Return [x, y] of the center of cell containing provided text 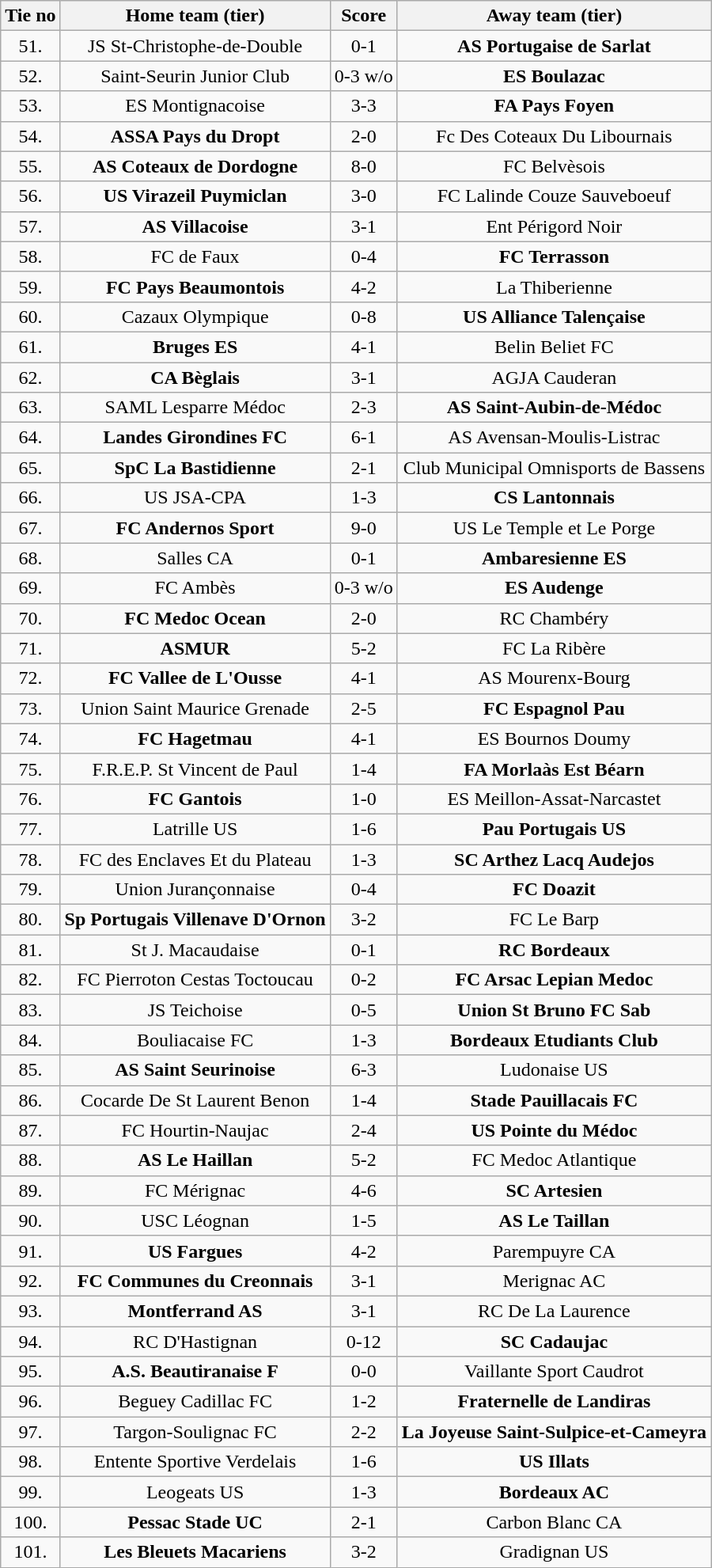
RC Bordeaux [554, 950]
Club Municipal Omnisports de Bassens [554, 468]
AS Saint-Aubin-de-Médoc [554, 408]
FC de Faux [195, 256]
Score [364, 16]
90. [30, 1221]
FA Morlaàs Est Béarn [554, 769]
Les Bleuets Macariens [195, 1552]
9-0 [364, 528]
1-5 [364, 1221]
FC Le Barp [554, 920]
Fraternelle de Landiras [554, 1402]
67. [30, 528]
RC Chambéry [554, 618]
FC Doazit [554, 890]
95. [30, 1372]
Bordeaux AC [554, 1492]
96. [30, 1402]
0-5 [364, 1010]
Montferrand AS [195, 1311]
69. [30, 588]
FC des Enclaves Et du Plateau [195, 859]
ES Bournos Doumy [554, 738]
Ent Périgord Noir [554, 226]
ASSA Pays du Dropt [195, 136]
Cazaux Olympique [195, 317]
Ludonaise US [554, 1070]
Landes Girondines FC [195, 438]
71. [30, 648]
FC Vallee de L'Ousse [195, 678]
Carbon Blanc CA [554, 1522]
FC Arsac Lepian Medoc [554, 980]
Fc Des Coteaux Du Libournais [554, 136]
52. [30, 76]
88. [30, 1160]
0-8 [364, 317]
La Thiberienne [554, 287]
Union St Bruno FC Sab [554, 1010]
58. [30, 256]
AS Le Taillan [554, 1221]
97. [30, 1432]
Entente Sportive Verdelais [195, 1462]
FC Andernos Sport [195, 528]
93. [30, 1311]
FC La Ribère [554, 648]
99. [30, 1492]
SC Arthez Lacq Audejos [554, 859]
RC De La Laurence [554, 1311]
100. [30, 1522]
SAML Lesparre Médoc [195, 408]
AGJA Cauderan [554, 378]
65. [30, 468]
JS Teichoise [195, 1010]
Stade Pauillacais FC [554, 1100]
Merignac AC [554, 1281]
81. [30, 950]
ES Audenge [554, 588]
AS Le Haillan [195, 1160]
53. [30, 106]
Bordeaux Etudiants Club [554, 1040]
SpC La Bastidienne [195, 468]
US JSA-CPA [195, 498]
FC Ambès [195, 588]
USC Léognan [195, 1221]
80. [30, 920]
RC D'Hastignan [195, 1342]
Union Jurançonnaise [195, 890]
55. [30, 166]
ES Montignacoise [195, 106]
ES Boulazac [554, 76]
Bruges ES [195, 347]
AS Mourenx-Bourg [554, 678]
2-5 [364, 708]
Union Saint Maurice Grenade [195, 708]
60. [30, 317]
87. [30, 1130]
0-2 [364, 980]
86. [30, 1100]
74. [30, 738]
US Virazeil Puymiclan [195, 196]
St J. Macaudaise [195, 950]
73. [30, 708]
ASMUR [195, 648]
FC Hagetmau [195, 738]
SC Artesien [554, 1190]
FA Pays Foyen [554, 106]
101. [30, 1552]
92. [30, 1281]
85. [30, 1070]
78. [30, 859]
US Illats [554, 1462]
FC Mérignac [195, 1190]
AS Portugaise de Sarlat [554, 46]
84. [30, 1040]
Pau Portugais US [554, 829]
72. [30, 678]
83. [30, 1010]
Pessac Stade UC [195, 1522]
91. [30, 1251]
56. [30, 196]
Leogeats US [195, 1492]
AS Saint Seurinoise [195, 1070]
77. [30, 829]
Home team (tier) [195, 16]
63. [30, 408]
94. [30, 1342]
2-3 [364, 408]
68. [30, 558]
4-6 [364, 1190]
Gradignan US [554, 1552]
62. [30, 378]
3-3 [364, 106]
61. [30, 347]
57. [30, 226]
3-0 [364, 196]
AS Avensan-Moulis-Listrac [554, 438]
64. [30, 438]
FC Medoc Ocean [195, 618]
66. [30, 498]
Sp Portugais Villenave D'Ornon [195, 920]
Salles CA [195, 558]
2-2 [364, 1432]
Saint-Seurin Junior Club [195, 76]
A.S. Beautiranaise F [195, 1372]
CA Bèglais [195, 378]
FC Pays Beaumontois [195, 287]
6-3 [364, 1070]
82. [30, 980]
54. [30, 136]
US Pointe du Médoc [554, 1130]
FC Belvèsois [554, 166]
2-4 [364, 1130]
79. [30, 890]
59. [30, 287]
US Le Temple et Le Porge [554, 528]
AS Coteaux de Dordogne [195, 166]
FC Espagnol Pau [554, 708]
70. [30, 618]
0-12 [364, 1342]
76. [30, 799]
Bouliacaise FC [195, 1040]
JS St-Christophe-de-Double [195, 46]
98. [30, 1462]
8-0 [364, 166]
Tie no [30, 16]
AS Villacoise [195, 226]
Parempuyre CA [554, 1251]
Latrille US [195, 829]
Away team (tier) [554, 16]
FC Communes du Creonnais [195, 1281]
Belin Beliet FC [554, 347]
Beguey Cadillac FC [195, 1402]
1-2 [364, 1402]
FC Pierroton Cestas Toctoucau [195, 980]
FC Gantois [195, 799]
ES Meillon-Assat-Narcastet [554, 799]
Ambaresienne ES [554, 558]
FC Hourtin-Naujac [195, 1130]
FC Lalinde Couze Sauveboeuf [554, 196]
89. [30, 1190]
US Fargues [195, 1251]
SC Cadaujac [554, 1342]
75. [30, 769]
Vaillante Sport Caudrot [554, 1372]
La Joyeuse Saint-Sulpice-et-Cameyra [554, 1432]
Targon-Soulignac FC [195, 1432]
51. [30, 46]
CS Lantonnais [554, 498]
FC Medoc Atlantique [554, 1160]
0-0 [364, 1372]
6-1 [364, 438]
US Alliance Talençaise [554, 317]
F.R.E.P. St Vincent de Paul [195, 769]
FC Terrasson [554, 256]
1-0 [364, 799]
Cocarde De St Laurent Benon [195, 1100]
